Find where the given text appears and provide that cell's center as (X, Y) coordinate. 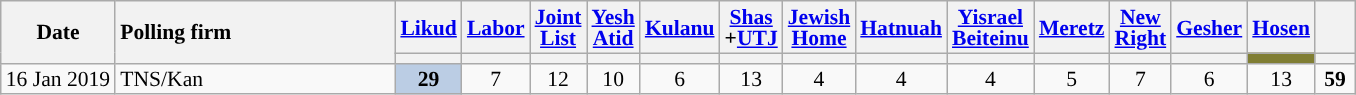
59 (1335, 78)
Hosen (1281, 27)
10 (612, 78)
Kulanu (680, 27)
Date (58, 32)
12 (558, 78)
YisraelBeiteinu (990, 27)
Meretz (1072, 27)
TNS/Kan (255, 78)
5 (1072, 78)
JointList (558, 27)
Gesher (1209, 27)
YeshAtid (612, 27)
Polling firm (255, 32)
16 Jan 2019 (58, 78)
NewRight (1140, 27)
29 (428, 78)
Shas+UTJ (752, 27)
Labor (496, 27)
Hatnuah (901, 27)
Likud (428, 27)
JewishHome (819, 27)
